Output the (X, Y) coordinate of the center of the cell containing the given text.  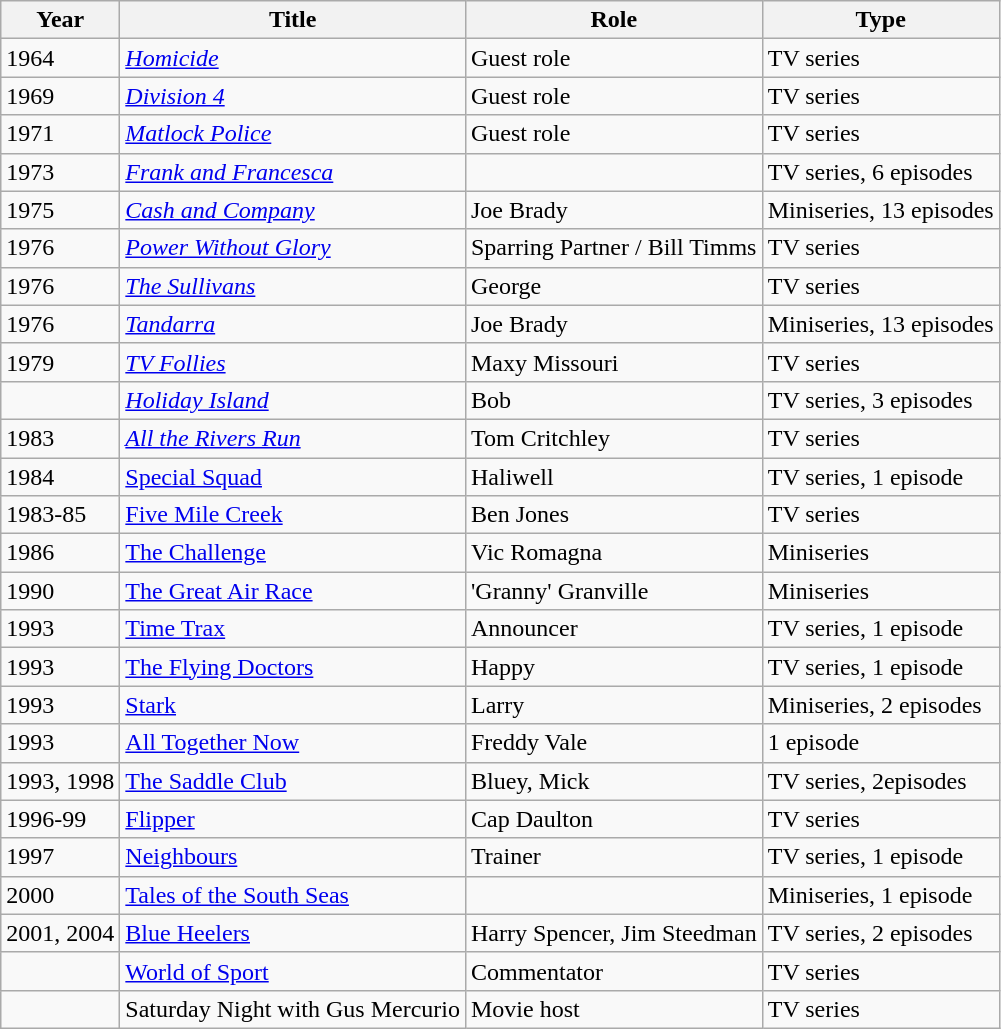
Neighbours (293, 857)
Larry (614, 705)
Miniseries, 1 episode (880, 895)
Tandarra (293, 324)
2000 (60, 895)
TV series, 2episodes (880, 781)
Ben Jones (614, 515)
Harry Spencer, Jim Steedman (614, 933)
'Granny' Granville (614, 591)
1964 (60, 58)
1997 (60, 857)
1986 (60, 553)
Holiday Island (293, 400)
TV Follies (293, 362)
Movie host (614, 1009)
Title (293, 20)
Power Without Glory (293, 248)
1969 (60, 96)
1993, 1998 (60, 781)
Division 4 (293, 96)
TV series, 3 episodes (880, 400)
Stark (293, 705)
Maxy Missouri (614, 362)
Homicide (293, 58)
1 episode (880, 743)
Cap Daulton (614, 819)
Tom Critchley (614, 438)
Vic Romagna (614, 553)
Happy (614, 667)
Bluey, Mick (614, 781)
Tales of the South Seas (293, 895)
TV series, 6 episodes (880, 172)
Role (614, 20)
TV series, 2 episodes (880, 933)
Announcer (614, 629)
World of Sport (293, 971)
2001, 2004 (60, 933)
All the Rivers Run (293, 438)
Type (880, 20)
1996-99 (60, 819)
Commentator (614, 971)
1990 (60, 591)
1973 (60, 172)
1983 (60, 438)
1979 (60, 362)
Cash and Company (293, 210)
Matlock Police (293, 134)
Sparring Partner / Bill Timms (614, 248)
The Saddle Club (293, 781)
Five Mile Creek (293, 515)
George (614, 286)
Saturday Night with Gus Mercurio (293, 1009)
Freddy Vale (614, 743)
Miniseries, 2 episodes (880, 705)
1984 (60, 477)
1983-85 (60, 515)
1971 (60, 134)
Flipper (293, 819)
Blue Heelers (293, 933)
All Together Now (293, 743)
The Great Air Race (293, 591)
Haliwell (614, 477)
The Challenge (293, 553)
1975 (60, 210)
Bob (614, 400)
Year (60, 20)
The Sullivans (293, 286)
The Flying Doctors (293, 667)
Time Trax (293, 629)
Frank and Francesca (293, 172)
Special Squad (293, 477)
Trainer (614, 857)
